Scan for the cell matching the given text and deliver its (X, Y) coordinate at center. 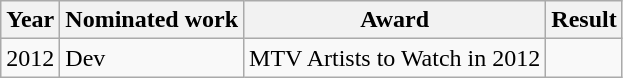
2012 (30, 58)
Award (395, 20)
Dev (152, 58)
Year (30, 20)
Nominated work (152, 20)
MTV Artists to Watch in 2012 (395, 58)
Result (584, 20)
